From the cell containing the given text, extract its center point as (X, Y) coordinate. 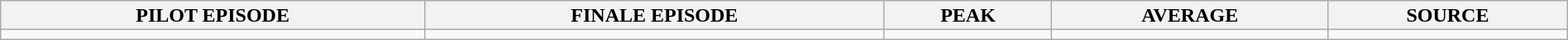
FINALE EPISODE (655, 15)
SOURCE (1448, 15)
PILOT EPISODE (213, 15)
PEAK (968, 15)
AVERAGE (1190, 15)
